Identify which cell holds the provided text, then report its [x, y] central coordinate. 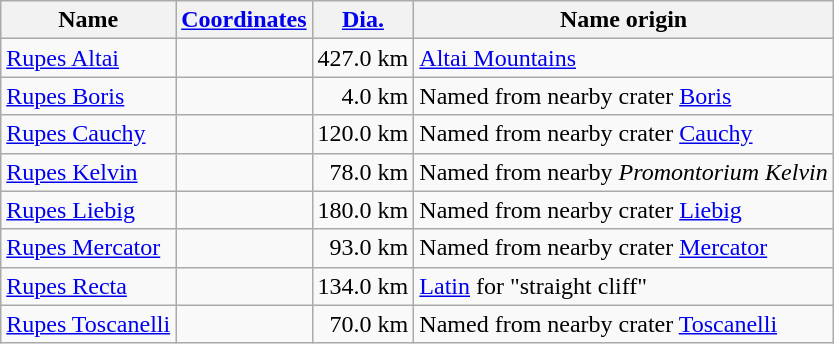
427.0 km [363, 58]
Rupes Recta [88, 286]
Rupes Boris [88, 96]
4.0 km [363, 96]
Rupes Cauchy [88, 134]
Rupes Toscanelli [88, 324]
Latin for "straight cliff" [624, 286]
Named from nearby crater Toscanelli [624, 324]
78.0 km [363, 172]
Rupes Liebig [88, 210]
70.0 km [363, 324]
Named from nearby Promontorium Kelvin [624, 172]
Name [88, 20]
Named from nearby crater Mercator [624, 248]
Named from nearby crater Liebig [624, 210]
180.0 km [363, 210]
134.0 km [363, 286]
Coordinates [244, 20]
Dia. [363, 20]
Altai Mountains [624, 58]
93.0 km [363, 248]
Rupes Mercator [88, 248]
Named from nearby crater Cauchy [624, 134]
Rupes Kelvin [88, 172]
Name origin [624, 20]
120.0 km [363, 134]
Named from nearby crater Boris [624, 96]
Rupes Altai [88, 58]
